Locate the cell with the specified text and output its [x, y] center coordinate. 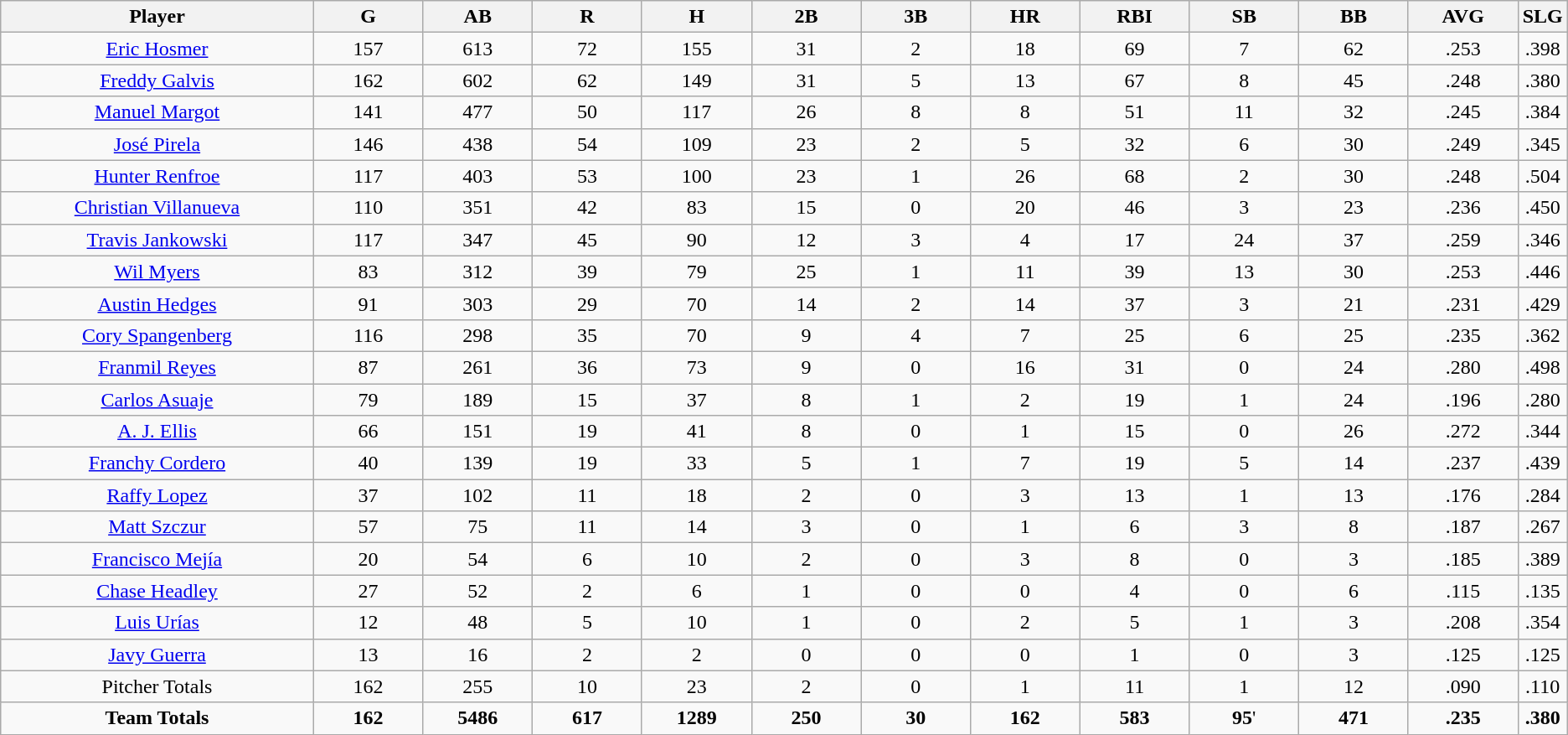
438 [477, 144]
41 [697, 432]
SLG [1543, 17]
36 [588, 367]
157 [369, 49]
69 [1134, 49]
Javy Guerra [157, 655]
141 [369, 112]
.208 [1462, 623]
.344 [1543, 432]
151 [477, 432]
87 [369, 367]
73 [697, 367]
109 [697, 144]
José Pirela [157, 144]
2B [806, 17]
Eric Hosmer [157, 49]
5486 [477, 718]
G [369, 17]
RBI [1134, 17]
68 [1134, 176]
51 [1134, 112]
48 [477, 623]
351 [477, 208]
.090 [1462, 686]
66 [369, 432]
.110 [1543, 686]
AVG [1462, 17]
35 [588, 335]
.231 [1462, 303]
.450 [1543, 208]
250 [806, 718]
46 [1134, 208]
R [588, 17]
.115 [1462, 591]
149 [697, 80]
155 [697, 49]
261 [477, 367]
.176 [1462, 495]
.267 [1543, 527]
.498 [1543, 367]
.236 [1462, 208]
H [697, 17]
298 [477, 335]
42 [588, 208]
Player [157, 17]
21 [1354, 303]
29 [588, 303]
189 [477, 400]
.245 [1462, 112]
.237 [1462, 463]
SB [1245, 17]
.429 [1543, 303]
.362 [1543, 335]
AB [477, 17]
Pitcher Totals [157, 686]
52 [477, 591]
Chase Headley [157, 591]
403 [477, 176]
Hunter Renfroe [157, 176]
33 [697, 463]
477 [477, 112]
.185 [1462, 559]
BB [1354, 17]
.345 [1543, 144]
.196 [1462, 400]
Team Totals [157, 718]
A. J. Ellis [157, 432]
Manuel Margot [157, 112]
95' [1245, 718]
102 [477, 495]
27 [369, 591]
Raffy Lopez [157, 495]
90 [697, 240]
57 [369, 527]
110 [369, 208]
91 [369, 303]
Austin Hedges [157, 303]
613 [477, 49]
255 [477, 686]
312 [477, 272]
116 [369, 335]
Matt Szczur [157, 527]
Carlos Asuaje [157, 400]
.284 [1543, 495]
.259 [1462, 240]
Wil Myers [157, 272]
.446 [1543, 272]
146 [369, 144]
.249 [1462, 144]
.135 [1543, 591]
303 [477, 303]
.272 [1462, 432]
Franchy Cordero [157, 463]
3B [916, 17]
.389 [1543, 559]
617 [588, 718]
139 [477, 463]
.384 [1543, 112]
72 [588, 49]
583 [1134, 718]
Christian Villanueva [157, 208]
Franmil Reyes [157, 367]
.398 [1543, 49]
Freddy Galvis [157, 80]
50 [588, 112]
602 [477, 80]
53 [588, 176]
Luis Urías [157, 623]
100 [697, 176]
Travis Jankowski [157, 240]
347 [477, 240]
75 [477, 527]
1289 [697, 718]
Cory Spangenberg [157, 335]
.346 [1543, 240]
17 [1134, 240]
471 [1354, 718]
.187 [1462, 527]
.504 [1543, 176]
40 [369, 463]
67 [1134, 80]
.439 [1543, 463]
HR [1025, 17]
.354 [1543, 623]
Francisco Mejía [157, 559]
